Scan for the cell matching the given text and deliver its (x, y) coordinate at center. 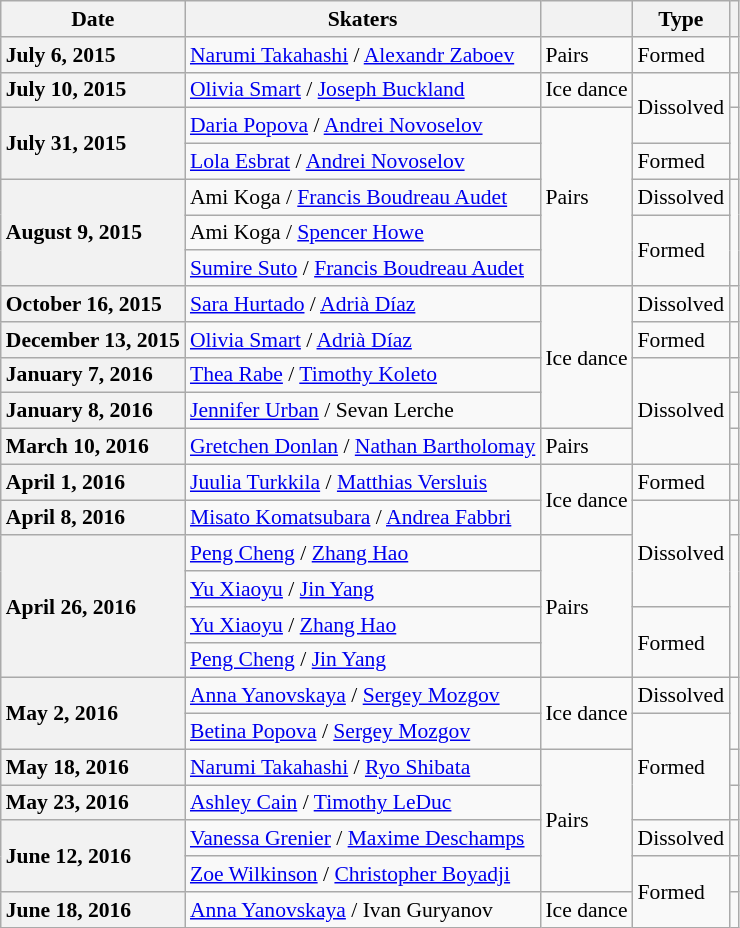
Olivia Smart / Joseph Buckland (362, 90)
Betina Popova / Sergey Mozgov (362, 732)
Gretchen Donlan / Nathan Bartholomay (362, 447)
Lola Esbrat / Andrei Novoselov (362, 162)
Narumi Takahashi / Ryo Shibata (362, 767)
January 7, 2016 (93, 375)
June 18, 2016 (93, 910)
June 12, 2016 (93, 856)
Anna Yanovskaya / Ivan Guryanov (362, 910)
April 1, 2016 (93, 482)
Date (93, 19)
Type (681, 19)
Yu Xiaoyu / Zhang Hao (362, 625)
Daria Popova / Andrei Novoselov (362, 126)
Jennifer Urban / Sevan Lerche (362, 411)
Sara Hurtado / Adrià Díaz (362, 304)
Sumire Suto / Francis Boudreau Audet (362, 269)
Skaters (362, 19)
April 26, 2016 (93, 607)
Olivia Smart / Adrià Díaz (362, 340)
July 6, 2015 (93, 55)
October 16, 2015 (93, 304)
Zoe Wilkinson / Christopher Boyadji (362, 874)
Peng Cheng / Jin Yang (362, 660)
Ami Koga / Spencer Howe (362, 233)
August 9, 2015 (93, 232)
May 2, 2016 (93, 714)
July 10, 2015 (93, 90)
March 10, 2016 (93, 447)
Ashley Cain / Timothy LeDuc (362, 803)
May 23, 2016 (93, 803)
Peng Cheng / Zhang Hao (362, 554)
Vanessa Grenier / Maxime Deschamps (362, 839)
Misato Komatsubara / Andrea Fabbri (362, 518)
Ami Koga / Francis Boudreau Audet (362, 197)
Narumi Takahashi / Alexandr Zaboev (362, 55)
April 8, 2016 (93, 518)
December 13, 2015 (93, 340)
Thea Rabe / Timothy Koleto (362, 375)
Juulia Turkkila / Matthias Versluis (362, 482)
January 8, 2016 (93, 411)
May 18, 2016 (93, 767)
Yu Xiaoyu / Jin Yang (362, 589)
July 31, 2015 (93, 144)
Anna Yanovskaya / Sergey Mozgov (362, 696)
